Identify which cell holds the provided text, then report its (X, Y) central coordinate. 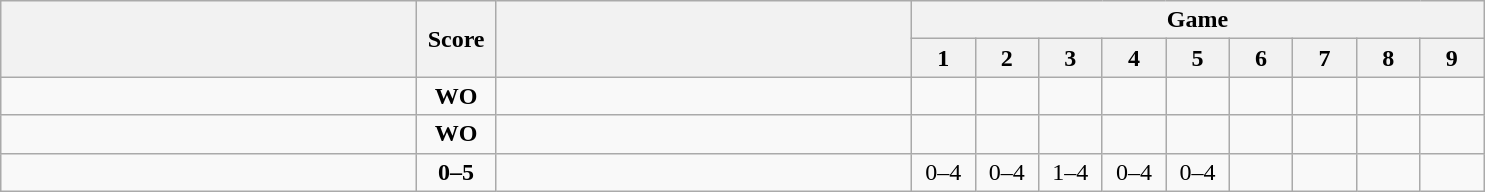
6 (1261, 58)
4 (1134, 58)
Score (456, 39)
3 (1071, 58)
7 (1325, 58)
1–4 (1071, 172)
5 (1198, 58)
8 (1388, 58)
0–5 (456, 172)
Game (1197, 20)
9 (1452, 58)
2 (1007, 58)
1 (943, 58)
